Scan for the cell matching the given text and deliver its (x, y) coordinate at center. 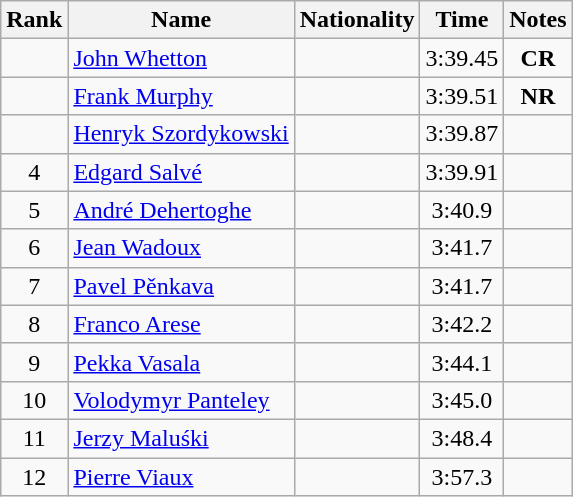
Jean Wadoux (181, 248)
Rank (34, 20)
8 (34, 324)
Jerzy Maluśki (181, 438)
3:39.91 (462, 172)
John Whetton (181, 58)
12 (34, 477)
Pekka Vasala (181, 362)
Edgard Salvé (181, 172)
9 (34, 362)
6 (34, 248)
Time (462, 20)
Franco Arese (181, 324)
Pavel Pěnkava (181, 286)
Nationality (357, 20)
Frank Murphy (181, 96)
10 (34, 400)
Name (181, 20)
7 (34, 286)
3:42.2 (462, 324)
Volodymyr Panteley (181, 400)
3:57.3 (462, 477)
André Dehertoghe (181, 210)
NR (538, 96)
4 (34, 172)
3:40.9 (462, 210)
5 (34, 210)
Notes (538, 20)
3:39.51 (462, 96)
3:39.45 (462, 58)
3:44.1 (462, 362)
Pierre Viaux (181, 477)
Henryk Szordykowski (181, 134)
3:39.87 (462, 134)
CR (538, 58)
3:45.0 (462, 400)
3:48.4 (462, 438)
11 (34, 438)
